Locate the cell with the specified text and output its (X, Y) center coordinate. 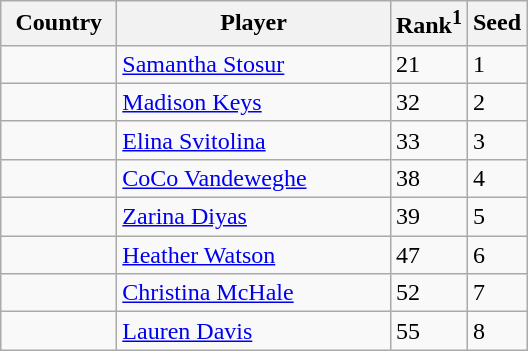
39 (428, 217)
Player (254, 24)
8 (496, 331)
3 (496, 140)
55 (428, 331)
4 (496, 178)
CoCo Vandeweghe (254, 178)
Seed (496, 24)
32 (428, 102)
1 (496, 64)
52 (428, 293)
2 (496, 102)
Country (59, 24)
Christina McHale (254, 293)
6 (496, 255)
7 (496, 293)
38 (428, 178)
47 (428, 255)
Rank1 (428, 24)
Elina Svitolina (254, 140)
Lauren Davis (254, 331)
Samantha Stosur (254, 64)
21 (428, 64)
Heather Watson (254, 255)
5 (496, 217)
Madison Keys (254, 102)
Zarina Diyas (254, 217)
33 (428, 140)
